For the text-containing cell, return its midpoint in [x, y] coordinate format. 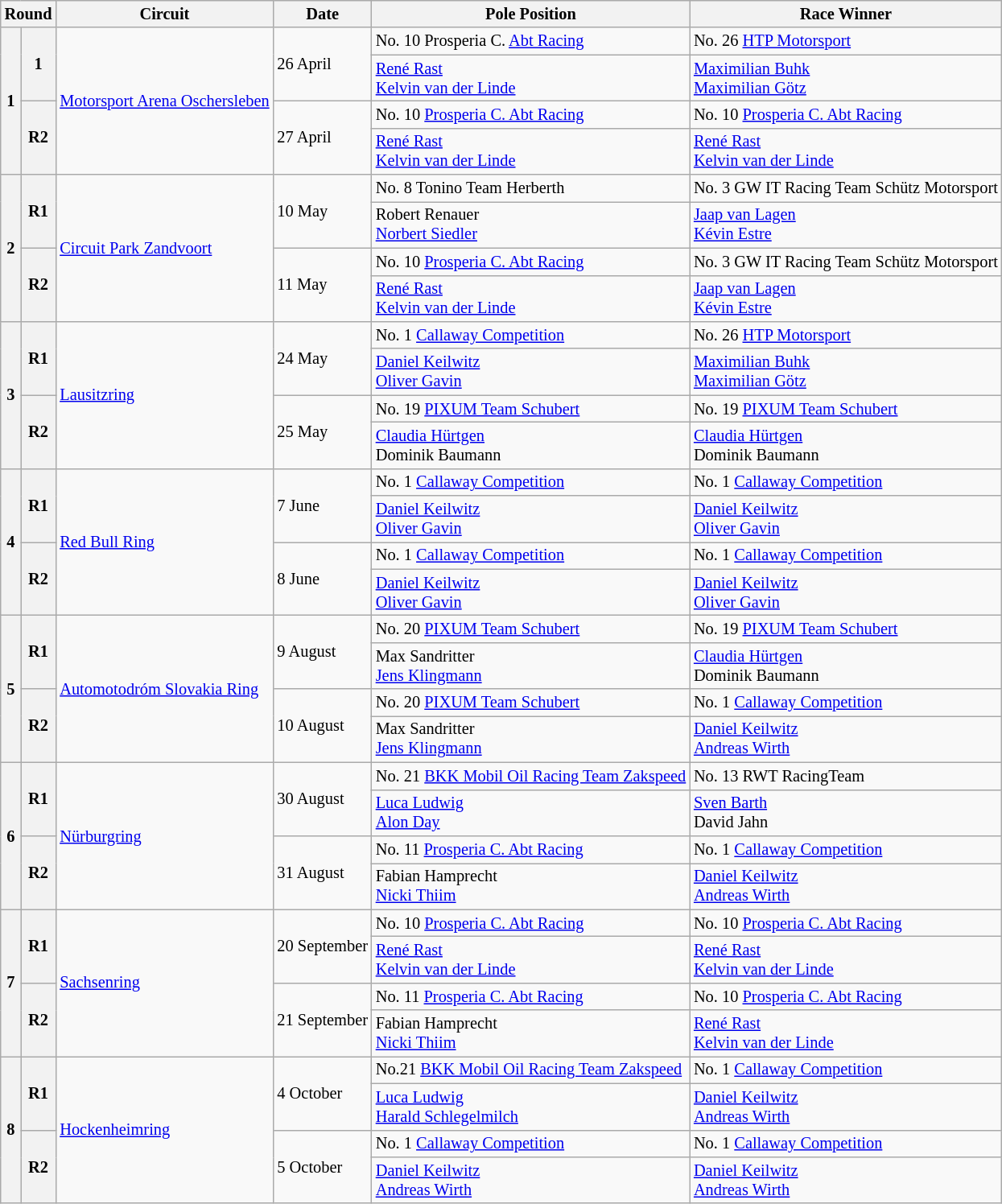
No. 13 RWT RacingTeam [846, 776]
Luca Ludwig Alon Day [531, 813]
21 September [322, 1019]
Date [322, 14]
No. 21 BKK Mobil Oil Racing Team Zakspeed [531, 776]
Motorsport Arena Oschersleben [164, 101]
9 August [322, 652]
Red Bull Ring [164, 542]
8 June [322, 578]
11 May [322, 285]
6 [11, 835]
Nürburgring [164, 835]
No.21 BKK Mobil Oil Racing Team Zakspeed [531, 1070]
5 October [322, 1167]
4 [11, 542]
Luca Ludwig Harald Schlegelmilch [531, 1107]
2 [11, 248]
27 April [322, 137]
Circuit [164, 14]
26 April [322, 64]
3 [11, 394]
Pole Position [531, 14]
Hockenheimring [164, 1130]
4 October [322, 1093]
Lausitzring [164, 394]
7 June [322, 505]
20 September [322, 946]
Circuit Park Zandvoort [164, 248]
10 August [322, 726]
Sachsenring [164, 983]
No. 8 Tonino Team Herberth [531, 188]
8 [11, 1130]
31 August [322, 872]
Robert Renauer Norbert Siedler [531, 225]
25 May [322, 431]
30 August [322, 798]
24 May [322, 357]
Race Winner [846, 14]
10 May [322, 211]
Automotodróm Slovakia Ring [164, 689]
5 [11, 689]
Sven Barth David Jahn [846, 813]
7 [11, 983]
Round [29, 14]
